Return [X, Y] of the center of cell containing provided text 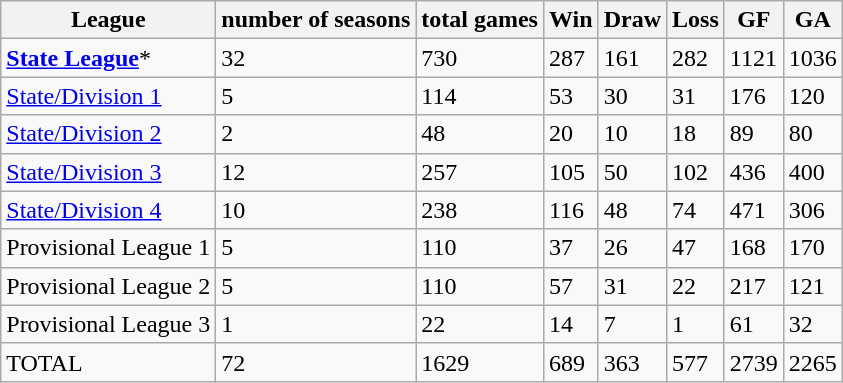
State/Division 4 [108, 210]
TOTAL [108, 362]
State/Division 3 [108, 172]
282 [696, 58]
18 [696, 134]
80 [812, 134]
State/Division 1 [108, 96]
176 [754, 96]
12 [316, 172]
57 [570, 286]
400 [812, 172]
287 [570, 58]
170 [812, 248]
30 [632, 96]
1121 [754, 58]
1036 [812, 58]
1629 [480, 362]
306 [812, 210]
436 [754, 172]
72 [316, 362]
37 [570, 248]
League [108, 20]
GA [812, 20]
State League* [108, 58]
number of seasons [316, 20]
GF [754, 20]
2739 [754, 362]
257 [480, 172]
20 [570, 134]
50 [632, 172]
Loss [696, 20]
53 [570, 96]
Provisional League 2 [108, 286]
Provisional League 3 [108, 324]
161 [632, 58]
74 [696, 210]
14 [570, 324]
2 [316, 134]
121 [812, 286]
7 [632, 324]
116 [570, 210]
61 [754, 324]
730 [480, 58]
168 [754, 248]
577 [696, 362]
Provisional League 1 [108, 248]
120 [812, 96]
363 [632, 362]
105 [570, 172]
114 [480, 96]
217 [754, 286]
47 [696, 248]
689 [570, 362]
Win [570, 20]
State/Division 2 [108, 134]
89 [754, 134]
102 [696, 172]
Draw [632, 20]
26 [632, 248]
238 [480, 210]
2265 [812, 362]
471 [754, 210]
total games [480, 20]
